Detect which cell encompasses the target text, then output its (x, y) center coordinate. 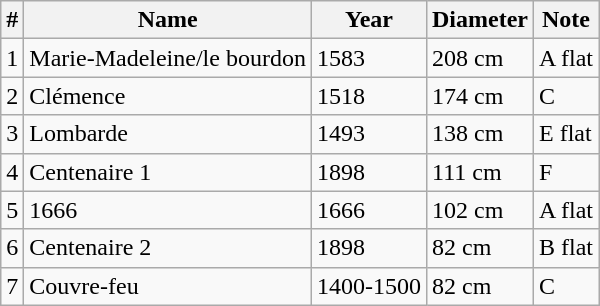
3 (12, 134)
5 (12, 210)
1518 (368, 96)
4 (12, 172)
Diameter (480, 20)
7 (12, 286)
E flat (566, 134)
6 (12, 248)
Note (566, 20)
174 cm (480, 96)
F (566, 172)
138 cm (480, 134)
1 (12, 58)
Year (368, 20)
208 cm (480, 58)
Centenaire 2 (168, 248)
Lombarde (168, 134)
2 (12, 96)
Centenaire 1 (168, 172)
1583 (368, 58)
1493 (368, 134)
# (12, 20)
1400-1500 (368, 286)
Name (168, 20)
Marie-Madeleine/le bourdon (168, 58)
102 cm (480, 210)
111 cm (480, 172)
Couvre-feu (168, 286)
B flat (566, 248)
Clémence (168, 96)
